Identify which cell holds the provided text, then report its (x, y) central coordinate. 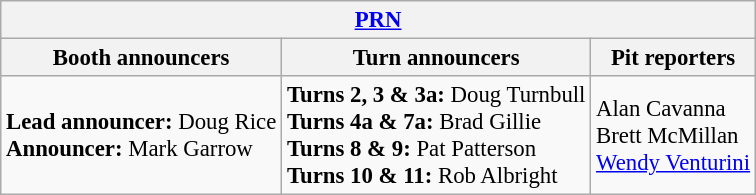
Lead announcer: Doug RiceAnnouncer: Mark Garrow (142, 136)
Alan CavannaBrett McMillanWendy Venturini (674, 136)
Turns 2, 3 & 3a: Doug TurnbullTurns 4a & 7a: Brad GillieTurns 8 & 9: Pat Patterson Turns 10 & 11: Rob Albright (436, 136)
PRN (378, 20)
Turn announcers (436, 58)
Pit reporters (674, 58)
Booth announcers (142, 58)
